Search for the cell housing the specified text and yield its [x, y] center coordinate. 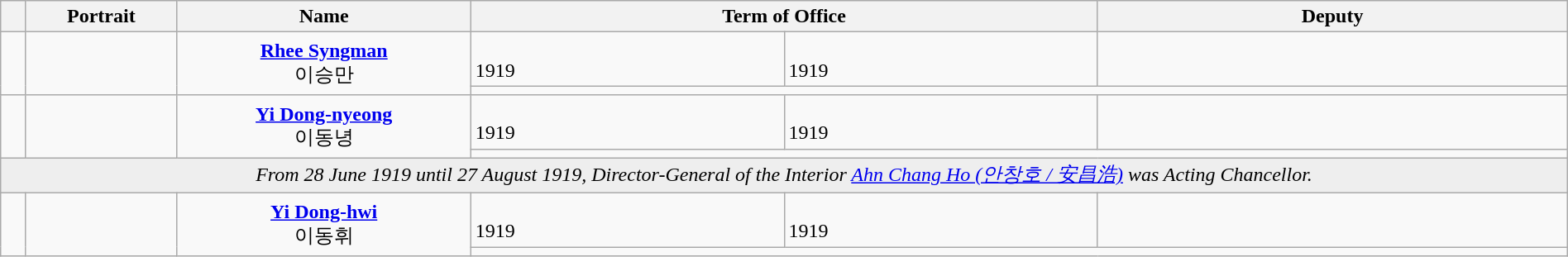
Deputy [1332, 17]
Term of Office [784, 17]
Yi Dong-hwi이동휘 [324, 225]
Yi Dong-nyeong이동녕 [324, 126]
Name [324, 17]
Portrait [101, 17]
Rhee Syngman이승만 [324, 64]
From 28 June 1919 until 27 August 1919, Director-General of the Interior Ahn Chang Ho (안창호 / 安昌浩) was Acting Chancellor. [784, 175]
